Capture the cell that displays the provided text and extract its (X, Y) central coordinate. 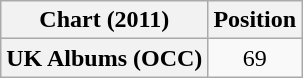
Chart (2011) (104, 20)
Position (255, 20)
69 (255, 58)
UK Albums (OCC) (104, 58)
